Capture the cell that displays the provided text and extract its (x, y) central coordinate. 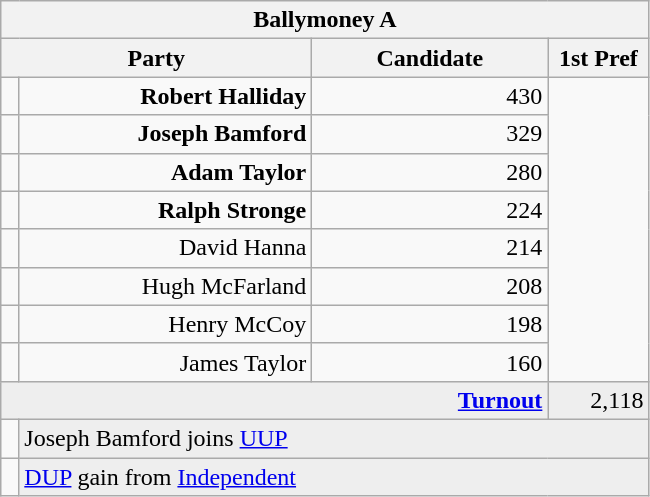
Candidate (430, 58)
1st Pref (598, 58)
Joseph Bamford (166, 134)
329 (430, 134)
DUP gain from Independent (334, 477)
214 (430, 248)
David Hanna (166, 248)
430 (430, 96)
198 (430, 324)
Party (156, 58)
160 (430, 362)
Turnout (274, 400)
Hugh McFarland (166, 286)
Henry McCoy (166, 324)
Adam Taylor (166, 172)
280 (430, 172)
224 (430, 210)
Joseph Bamford joins UUP (334, 438)
2,118 (598, 400)
Robert Halliday (166, 96)
Ballymoney A (325, 20)
James Taylor (166, 362)
Ralph Stronge (166, 210)
208 (430, 286)
